Determine the (x, y) coordinate at the center of the cell enclosing the given text.  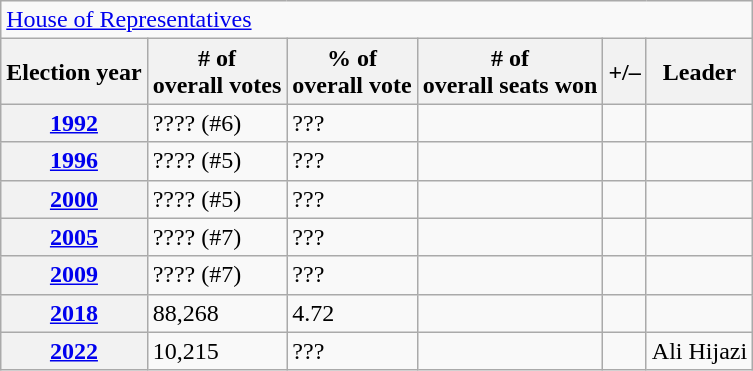
% ofoverall vote (352, 72)
2000 (74, 199)
# ofoverall seats won (510, 72)
2005 (74, 237)
+/– (624, 72)
4.72 (352, 313)
1996 (74, 161)
House of Representatives (377, 20)
2022 (74, 351)
Election year (74, 72)
Ali Hijazi (699, 351)
1992 (74, 123)
Leader (699, 72)
2009 (74, 275)
???? (#6) (217, 123)
2018 (74, 313)
10,215 (217, 351)
88,268 (217, 313)
# ofoverall votes (217, 72)
